For the text-containing cell, return its midpoint in (X, Y) coordinate format. 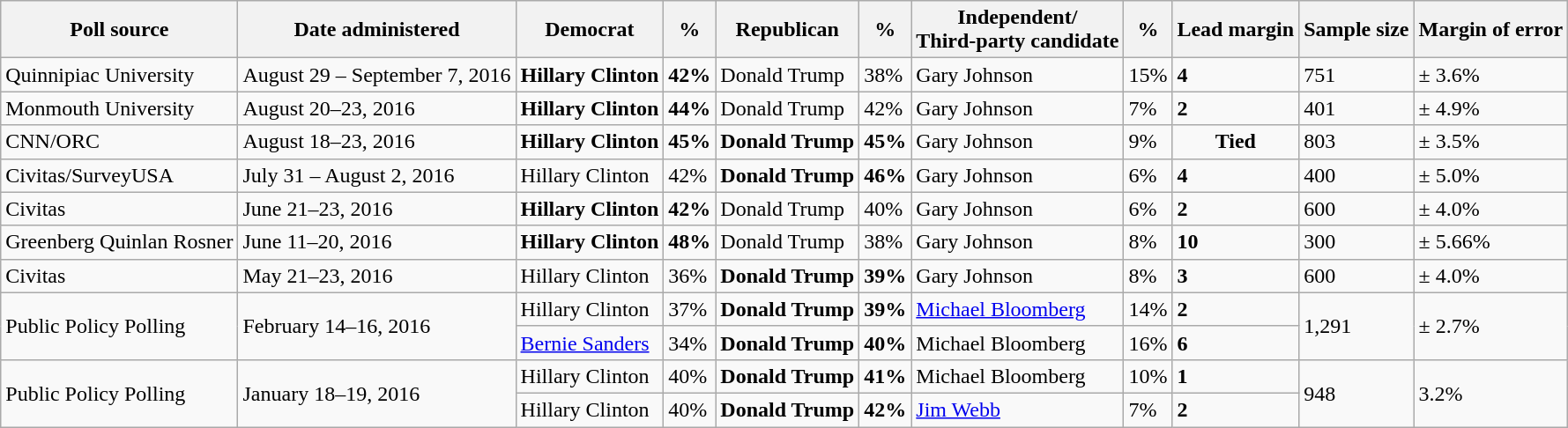
June 11–20, 2016 (377, 242)
Tied (1236, 142)
15% (1148, 75)
948 (1356, 393)
June 21–23, 2016 (377, 209)
Date administered (377, 30)
14% (1148, 309)
± 3.6% (1491, 75)
401 (1356, 108)
46% (885, 175)
37% (689, 309)
July 31 – August 2, 2016 (377, 175)
Greenberg Quinlan Rosner (120, 242)
August 20–23, 2016 (377, 108)
± 5.66% (1491, 242)
9% (1148, 142)
CNN/ORC (120, 142)
6 (1236, 343)
36% (689, 276)
400 (1356, 175)
3 (1236, 276)
44% (689, 108)
1,291 (1356, 326)
Poll source (120, 30)
± 5.0% (1491, 175)
May 21–23, 2016 (377, 276)
Margin of error (1491, 30)
Civitas/SurveyUSA (120, 175)
751 (1356, 75)
Quinnipiac University (120, 75)
August 29 – September 7, 2016 (377, 75)
Republican (788, 30)
Monmouth University (120, 108)
16% (1148, 343)
10 (1236, 242)
Independent/Third-party candidate (1017, 30)
± 4.9% (1491, 108)
34% (689, 343)
Sample size (1356, 30)
February 14–16, 2016 (377, 326)
Bernie Sanders (590, 343)
1 (1236, 376)
300 (1356, 242)
10% (1148, 376)
± 3.5% (1491, 142)
48% (689, 242)
41% (885, 376)
3.2% (1491, 393)
August 18–23, 2016 (377, 142)
Democrat (590, 30)
803 (1356, 142)
Lead margin (1236, 30)
January 18–19, 2016 (377, 393)
± 2.7% (1491, 326)
Jim Webb (1017, 410)
